Extract the (x, y) coordinate from the center of the cell holding the provided text.  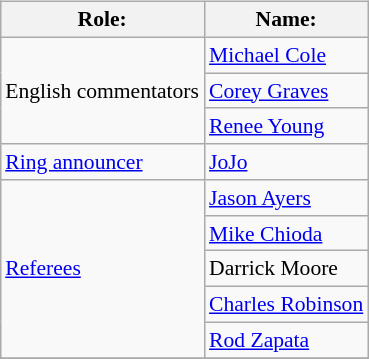
Rod Zapata (286, 340)
English commentators (102, 90)
Mike Chioda (286, 233)
Ring announcer (102, 162)
Renee Young (286, 126)
JoJo (286, 162)
Referees (102, 269)
Name: (286, 20)
Darrick Moore (286, 269)
Michael Cole (286, 55)
Charles Robinson (286, 305)
Role: (102, 20)
Corey Graves (286, 91)
Jason Ayers (286, 198)
